Scan for the cell matching the given text and deliver its [x, y] coordinate at center. 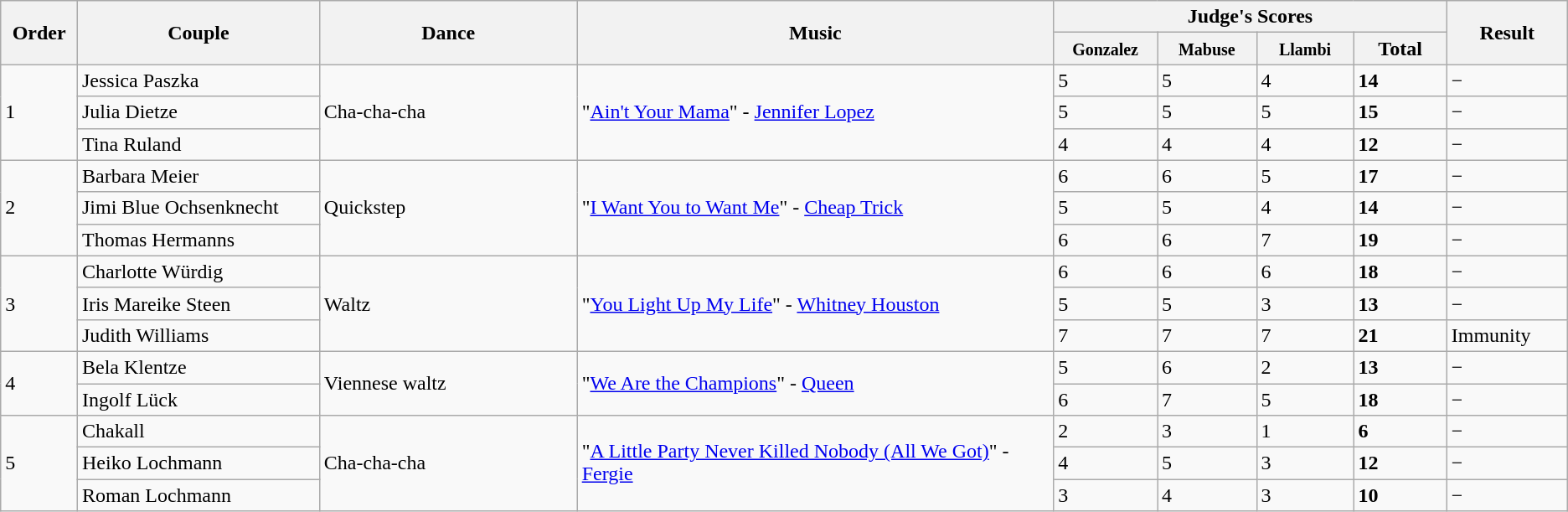
Roman Lochmann [198, 495]
10 [1400, 495]
21 [1400, 335]
Julia Dietze [198, 112]
Llambi [1305, 49]
Music [815, 33]
17 [1400, 176]
Quickstep [448, 208]
Barbara Meier [198, 176]
Mabuse [1208, 49]
Chakall [198, 432]
Thomas Hermanns [198, 240]
"A Little Party Never Killed Nobody (All We Got)" - Fergie [815, 463]
Ingolf Lück [198, 400]
Order [39, 33]
Immunity [1507, 335]
Tina Ruland [198, 144]
Jimi Blue Ochsenknecht [198, 208]
Charlotte Würdig [198, 272]
15 [1400, 112]
"You Light Up My Life" - Whitney Houston [815, 303]
Iris Mareike Steen [198, 303]
19 [1400, 240]
Judge's Scores [1251, 17]
Gonzalez [1106, 49]
"We Are the Champions" - Queen [815, 383]
Judith Williams [198, 335]
Heiko Lochmann [198, 463]
Viennese waltz [448, 383]
Total [1400, 49]
Dance [448, 33]
Bela Klentze [198, 367]
Waltz [448, 303]
Result [1507, 33]
"I Want You to Want Me" - Cheap Trick [815, 208]
Couple [198, 33]
Jessica Paszka [198, 80]
"Ain't Your Mama" - Jennifer Lopez [815, 112]
